Identify which cell holds the provided text, then report its [X, Y] central coordinate. 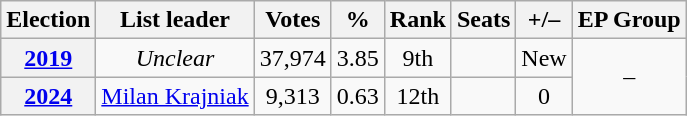
0 [544, 96]
List leader [175, 20]
2024 [48, 96]
9th [418, 58]
3.85 [358, 58]
12th [418, 96]
37,974 [292, 58]
New [544, 58]
Unclear [175, 58]
Milan Krajniak [175, 96]
+/– [544, 20]
0.63 [358, 96]
Election [48, 20]
Rank [418, 20]
EP Group [629, 20]
2019 [48, 58]
Seats [483, 20]
– [629, 77]
% [358, 20]
Votes [292, 20]
9,313 [292, 96]
